Capture the cell that displays the provided text and extract its [X, Y] central coordinate. 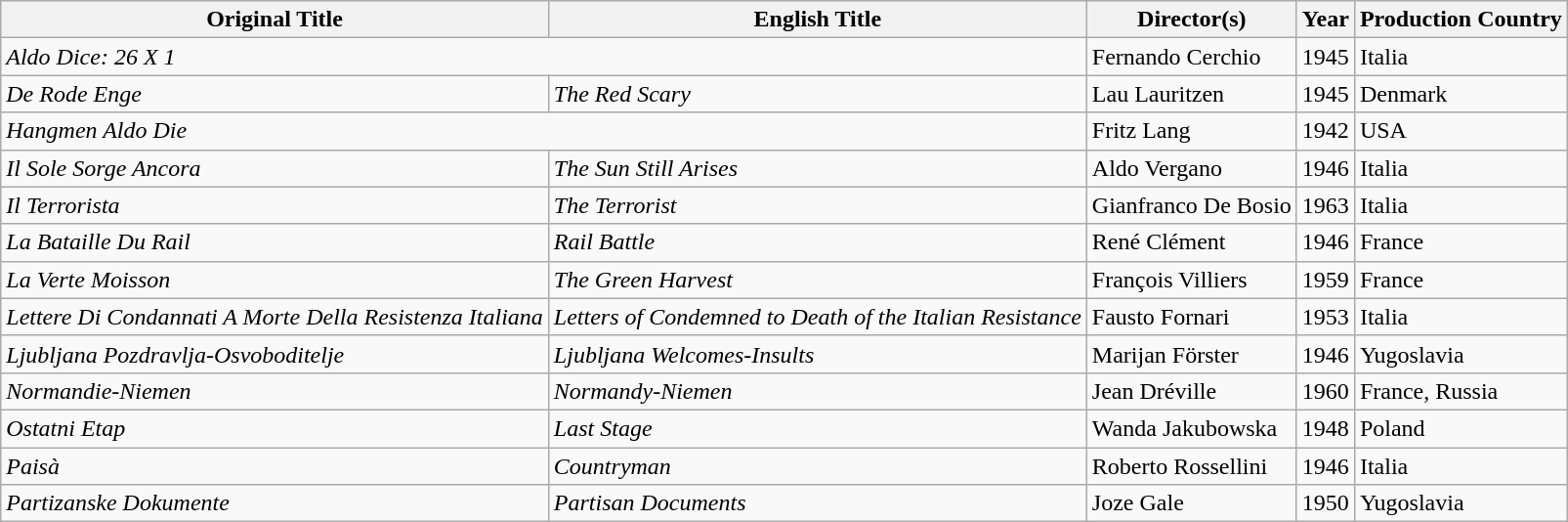
Production Country [1461, 20]
Hangmen Aldo Die [544, 131]
Partizanske Dokumente [275, 503]
The Green Harvest [817, 280]
Letters of Condemned to Death of the Italian Resistance [817, 317]
Wanda Jakubowska [1192, 428]
Year [1325, 20]
Rail Battle [817, 242]
The Terrorist [817, 205]
1953 [1325, 317]
Partisan Documents [817, 503]
Original Title [275, 20]
Il Terrorista [275, 205]
Ljubljana Pozdravlja-Osvoboditelje [275, 354]
USA [1461, 131]
Fausto Fornari [1192, 317]
Poland [1461, 428]
Normandie-Niemen [275, 391]
La Verte Moisson [275, 280]
France, Russia [1461, 391]
The Sun Still Arises [817, 168]
1959 [1325, 280]
Lettere Di Condannati A Morte Della Resistenza Italiana [275, 317]
Ostatni Etap [275, 428]
English Title [817, 20]
Aldo Vergano [1192, 168]
François Villiers [1192, 280]
Jean Dréville [1192, 391]
Roberto Rossellini [1192, 466]
Last Stage [817, 428]
Fernando Cerchio [1192, 57]
1960 [1325, 391]
Marijan Förster [1192, 354]
Countryman [817, 466]
Joze Gale [1192, 503]
Aldo Dice: 26 X 1 [544, 57]
1948 [1325, 428]
Denmark [1461, 94]
Normandy-Niemen [817, 391]
La Bataille Du Rail [275, 242]
1942 [1325, 131]
Paisà [275, 466]
Director(s) [1192, 20]
1963 [1325, 205]
René Clément [1192, 242]
The Red Scary [817, 94]
Il Sole Sorge Ancora [275, 168]
De Rode Enge [275, 94]
Fritz Lang [1192, 131]
Lau Lauritzen [1192, 94]
1950 [1325, 503]
Gianfranco De Bosio [1192, 205]
Ljubljana Welcomes-Insults [817, 354]
